Pinpoint the cell where the given text exists, returning its (x, y) midpoint coordinate. 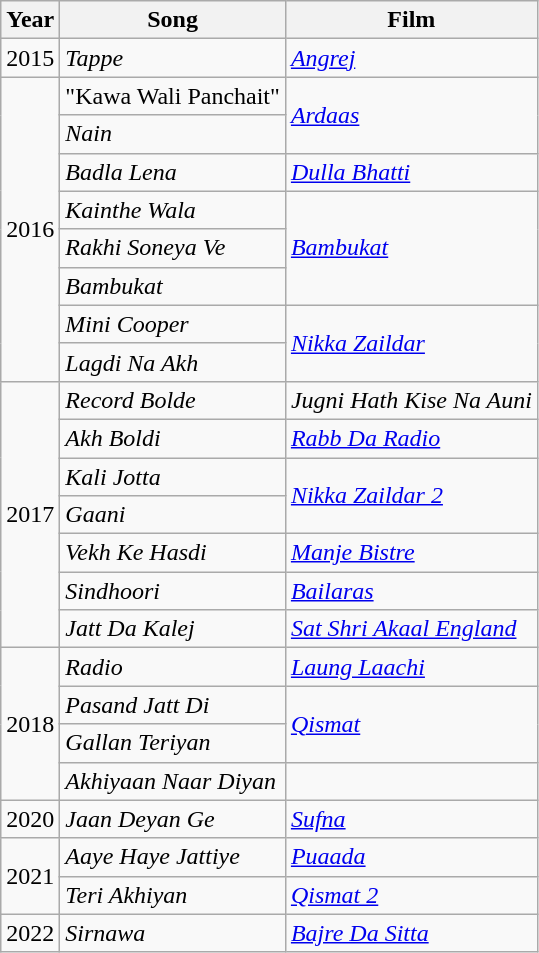
2021 (30, 876)
Manje Bistre (411, 553)
Kali Jotta (173, 477)
2016 (30, 229)
Tappe (173, 58)
Bailaras (411, 591)
Akhiyaan Naar Diyan (173, 781)
2017 (30, 514)
Jugni Hath Kise Na Auni (411, 400)
Sirnawa (173, 933)
Song (173, 20)
Kainthe Wala (173, 210)
Puaada (411, 857)
Dulla Bhatti (411, 172)
Bajre Da Sitta (411, 933)
Jaan Deyan Ge (173, 819)
Year (30, 20)
Sindhoori (173, 591)
Radio (173, 667)
Badla Lena (173, 172)
Sat Shri Akaal England (411, 629)
Rabb Da Radio (411, 438)
Gallan Teriyan (173, 743)
Gaani (173, 515)
Jatt Da Kalej (173, 629)
Vekh Ke Hasdi (173, 553)
Laung Laachi (411, 667)
Angrej (411, 58)
Aaye Haye Jattiye (173, 857)
Teri Akhiyan (173, 895)
2018 (30, 724)
Pasand Jatt Di (173, 705)
Sufna (411, 819)
Rakhi Soneya Ve (173, 248)
Nain (173, 134)
Qismat (411, 724)
Ardaas (411, 115)
Akh Boldi (173, 438)
2015 (30, 58)
"Kawa Wali Panchait" (173, 96)
Lagdi Na Akh (173, 362)
2022 (30, 933)
2020 (30, 819)
Qismat 2 (411, 895)
Nikka Zaildar 2 (411, 496)
Record Bolde (173, 400)
Mini Cooper (173, 324)
Nikka Zaildar (411, 343)
Film (411, 20)
